Scan for the cell matching the given text and deliver its (X, Y) coordinate at center. 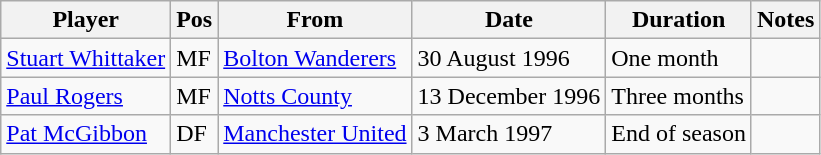
Duration (679, 20)
Notts County (315, 96)
3 March 1997 (509, 134)
Three months (679, 96)
Paul Rogers (86, 96)
DF (194, 134)
End of season (679, 134)
One month (679, 58)
30 August 1996 (509, 58)
From (315, 20)
Date (509, 20)
Pos (194, 20)
Player (86, 20)
13 December 1996 (509, 96)
Bolton Wanderers (315, 58)
Manchester United (315, 134)
Pat McGibbon (86, 134)
Stuart Whittaker (86, 58)
Notes (785, 20)
